Return (x, y) of the center of cell containing provided text 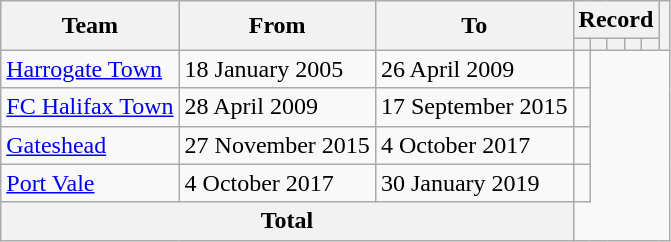
Team (90, 26)
From (277, 26)
Harrogate Town (90, 69)
Total (287, 221)
27 November 2015 (277, 145)
FC Halifax Town (90, 107)
Gateshead (90, 145)
26 April 2009 (474, 69)
28 April 2009 (277, 107)
Port Vale (90, 183)
30 January 2019 (474, 183)
18 January 2005 (277, 69)
17 September 2015 (474, 107)
To (474, 26)
Record (616, 20)
